From the cell containing the given text, extract its center point as (X, Y) coordinate. 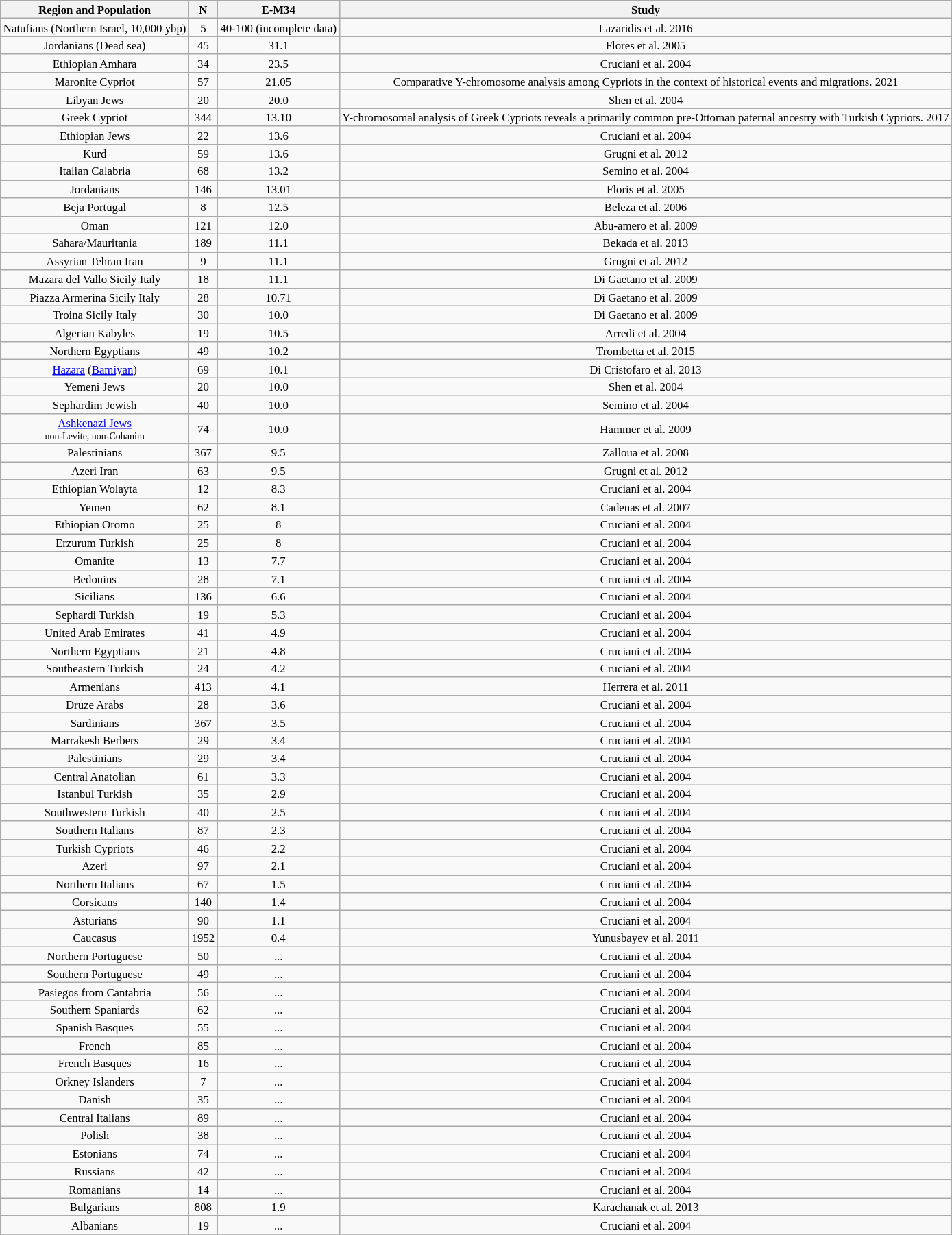
67 (204, 884)
Region and Population (95, 10)
Southwestern Turkish (95, 812)
N (204, 10)
Ethiopian Amhara (95, 64)
Floris et al. 2005 (646, 189)
Northern Italians (95, 884)
United Arab Emirates (95, 633)
68 (204, 171)
Northern Portuguese (95, 956)
45 (204, 45)
Italian Calabria (95, 171)
Yunusbayev et al. 2011 (646, 938)
344 (204, 117)
8.3 (278, 489)
22 (204, 135)
Russians (95, 1171)
Bedouins (95, 578)
Cadenas et al. 2007 (646, 506)
Piazza Armerina Sicily Italy (95, 297)
3.3 (278, 776)
Sahara/Mauritania (95, 243)
Zalloua et al. 2008 (646, 453)
146 (204, 189)
0.4 (278, 938)
Southern Italians (95, 830)
Pasiegos from Cantabria (95, 992)
61 (204, 776)
34 (204, 64)
4.2 (278, 668)
Southern Spaniards (95, 1010)
55 (204, 1027)
121 (204, 225)
Sephardi Turkish (95, 615)
Central Italians (95, 1117)
Hammer et al. 2009 (646, 429)
Comparative Y-chromosome analysis among Cypriots in the context of historical events and migrations. 2021 (646, 82)
Ethiopian Wolayta (95, 489)
90 (204, 920)
42 (204, 1171)
16 (204, 1064)
46 (204, 848)
Yemen (95, 506)
Caucasus (95, 938)
7.1 (278, 578)
Y-chromosomal analysis of Greek Cypriots reveals a primarily common pre-Ottoman paternal ancestry with Turkish Cypriots. 2017 (646, 117)
Jordanians (Dead sea) (95, 45)
24 (204, 668)
Algerian Kabyles (95, 333)
23.5 (278, 64)
3.5 (278, 722)
Study (646, 10)
30 (204, 315)
Karachanak et al. 2013 (646, 1207)
7 (204, 1081)
2.1 (278, 866)
Libyan Jews (95, 99)
Erzurum Turkish (95, 543)
Druze Arabs (95, 705)
Danish (95, 1099)
13.2 (278, 171)
3.6 (278, 705)
Beja Portugal (95, 207)
Hazara (Bamiyan) (95, 369)
4.9 (278, 633)
Southern Portuguese (95, 974)
13.01 (278, 189)
Arredi et al. 2004 (646, 333)
Estonians (95, 1153)
Marrakesh Berbers (95, 740)
Abu-amero et al. 2009 (646, 225)
Ashkenazi Jewsnon-Levite, non-Cohanim (95, 429)
808 (204, 1207)
Corsicans (95, 902)
Greek Cypriot (95, 117)
Bekada et al. 2013 (646, 243)
13 (204, 561)
Omanite (95, 561)
Armenians (95, 686)
20.0 (278, 99)
12 (204, 489)
97 (204, 866)
10.2 (278, 351)
1.4 (278, 902)
10.71 (278, 297)
21.05 (278, 82)
2.2 (278, 848)
85 (204, 1046)
Orkney Islanders (95, 1081)
Kurd (95, 154)
89 (204, 1117)
18 (204, 279)
189 (204, 243)
Herrera et al. 2011 (646, 686)
Flores et al. 2005 (646, 45)
Trombetta et al. 2015 (646, 351)
63 (204, 471)
Romanians (95, 1189)
Jordanians (95, 189)
Mazara del Vallo Sicily Italy (95, 279)
Spanish Basques (95, 1027)
9 (204, 261)
69 (204, 369)
Di Cristofaro et al. 2013 (646, 369)
Sardinians (95, 722)
Sephardim Jewish (95, 404)
Ethiopian Jews (95, 135)
Lazaridis et al. 2016 (646, 27)
413 (204, 686)
Yemeni Jews (95, 387)
10.1 (278, 369)
4.1 (278, 686)
Asturians (95, 920)
21 (204, 650)
Istanbul Turkish (95, 794)
59 (204, 154)
38 (204, 1136)
5 (204, 27)
40-100 (incomplete data) (278, 27)
5.3 (278, 615)
Bulgarians (95, 1207)
50 (204, 956)
Ethiopian Oromo (95, 525)
Southeastern Turkish (95, 668)
7.7 (278, 561)
12.5 (278, 207)
Assyrian Tehran Iran (95, 261)
Beleza et al. 2006 (646, 207)
12.0 (278, 225)
Azeri Iran (95, 471)
87 (204, 830)
1.5 (278, 884)
French Basques (95, 1064)
Turkish Cypriots (95, 848)
2.5 (278, 812)
41 (204, 633)
Azeri (95, 866)
French (95, 1046)
10.5 (278, 333)
8.1 (278, 506)
57 (204, 82)
1.1 (278, 920)
1952 (204, 938)
2.9 (278, 794)
31.1 (278, 45)
56 (204, 992)
136 (204, 596)
2.3 (278, 830)
Sicilians (95, 596)
1.9 (278, 1207)
14 (204, 1189)
Troina Sicily Italy (95, 315)
Polish (95, 1136)
Natufians (Northern Israel, 10,000 ybp) (95, 27)
6.6 (278, 596)
Maronite Cypriot (95, 82)
4.8 (278, 650)
Central Anatolian (95, 776)
E-M34 (278, 10)
13.10 (278, 117)
Albanians (95, 1225)
140 (204, 902)
Oman (95, 225)
